For the text-containing cell, return its midpoint in [x, y] coordinate format. 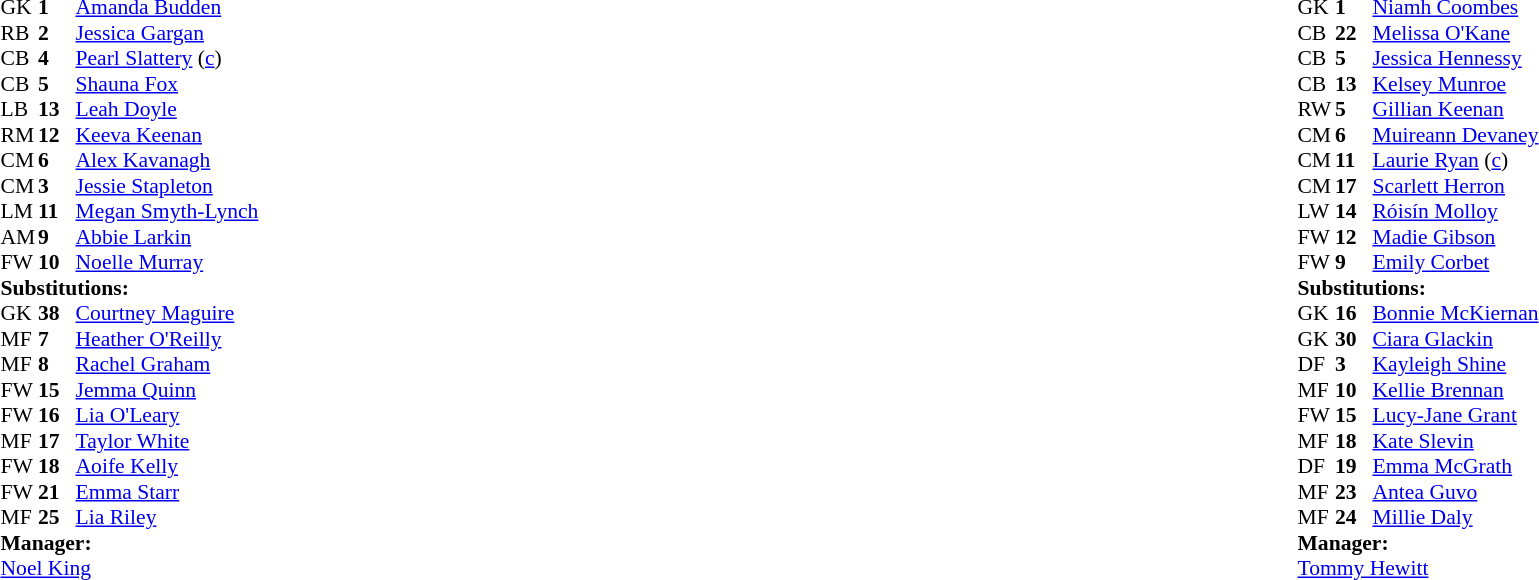
22 [1354, 33]
Kate Slevin [1455, 441]
Bonnie McKiernan [1455, 313]
19 [1354, 467]
RB [19, 33]
Jessica Hennessy [1455, 59]
Gillian Keenan [1455, 109]
Jessie Stapleton [168, 186]
Heather O'Reilly [168, 339]
Kellie Brennan [1455, 390]
Scarlett Herron [1455, 186]
14 [1354, 211]
Shauna Fox [168, 84]
RW [1316, 109]
Madie Gibson [1455, 237]
LB [19, 109]
7 [57, 339]
8 [57, 365]
Courtney Maguire [168, 313]
Lucy-Jane Grant [1455, 415]
23 [1354, 492]
Emily Corbet [1455, 263]
Róisín Molloy [1455, 211]
Taylor White [168, 441]
Pearl Slattery (c) [168, 59]
Muireann Devaney [1455, 135]
Lia Riley [168, 517]
Rachel Graham [168, 365]
Alex Kavanagh [168, 161]
LM [19, 211]
Aoife Kelly [168, 467]
Noelle Murray [168, 263]
2 [57, 33]
Leah Doyle [168, 109]
Ciara Glackin [1455, 339]
21 [57, 492]
Abbie Larkin [168, 237]
Keeva Keenan [168, 135]
LW [1316, 211]
Jemma Quinn [168, 390]
Kayleigh Shine [1455, 365]
Emma Starr [168, 492]
4 [57, 59]
Antea Guvo [1455, 492]
Millie Daly [1455, 517]
Lia O'Leary [168, 415]
Emma McGrath [1455, 467]
30 [1354, 339]
Laurie Ryan (c) [1455, 161]
24 [1354, 517]
38 [57, 313]
Kelsey Munroe [1455, 84]
RM [19, 135]
Megan Smyth-Lynch [168, 211]
Jessica Gargan [168, 33]
AM [19, 237]
Melissa O'Kane [1455, 33]
25 [57, 517]
